Determine the (X, Y) coordinate at the center of the cell enclosing the given text.  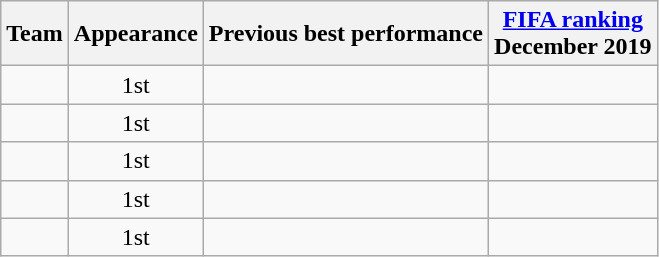
Appearance (136, 34)
FIFA rankingDecember 2019 (574, 34)
Team (35, 34)
Previous best performance (346, 34)
